Return (x, y) of the center of cell containing provided text 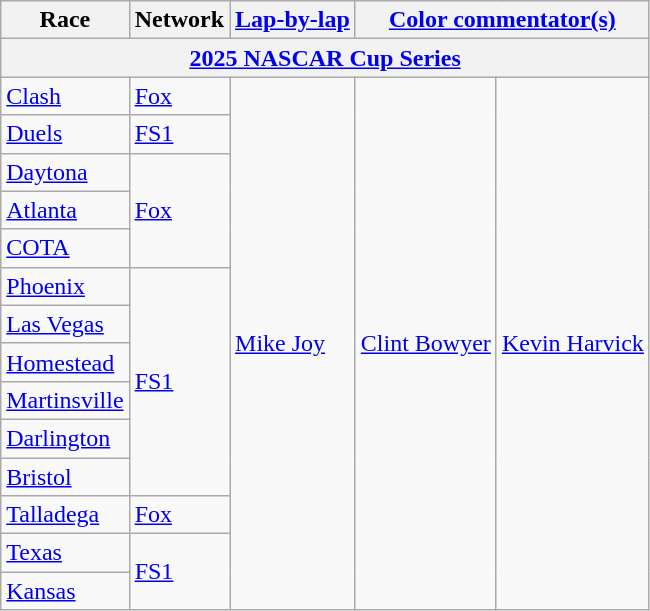
Race (65, 20)
Lap-by-lap (293, 20)
Clash (65, 96)
COTA (65, 248)
Kansas (65, 591)
Clint Bowyer (426, 344)
Phoenix (65, 286)
Bristol (65, 477)
Talladega (65, 515)
Mike Joy (293, 344)
Las Vegas (65, 324)
Atlanta (65, 210)
Network (179, 20)
Homestead (65, 362)
Kevin Harvick (572, 344)
Darlington (65, 438)
Color commentator(s) (502, 20)
Daytona (65, 172)
Duels (65, 134)
Texas (65, 553)
2025 NASCAR Cup Series (326, 58)
Martinsville (65, 400)
